Find where the given text appears and provide that cell's center as [X, Y] coordinate. 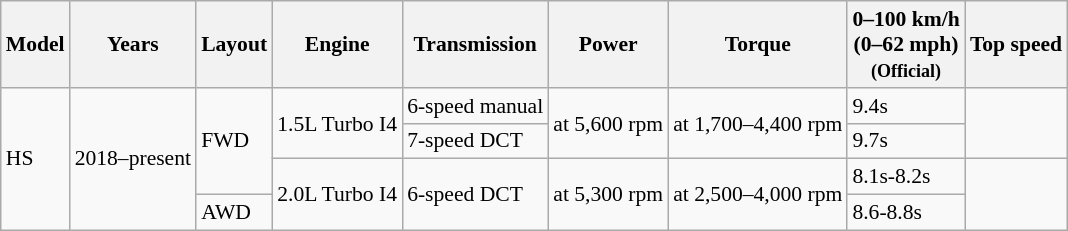
Torque [758, 44]
Model [36, 44]
Years [133, 44]
Engine [337, 44]
AWD [234, 213]
at 5,600 rpm [608, 124]
FWD [234, 142]
1.5L Turbo I4 [337, 124]
at 2,500–4,000 rpm [758, 194]
Layout [234, 44]
2.0L Turbo I4 [337, 194]
Top speed [1016, 44]
at 1,700–4,400 rpm [758, 124]
9.4s [906, 106]
6-speed DCT [475, 194]
Power [608, 44]
6-speed manual [475, 106]
8.1s-8.2s [906, 177]
9.7s [906, 141]
Transmission [475, 44]
2018–present [133, 159]
8.6-8.8s [906, 213]
HS [36, 159]
0–100 km/h(0–62 mph)(Official) [906, 44]
7-speed DCT [475, 141]
at 5,300 rpm [608, 194]
